Return the (X, Y) coordinate for the center point of the cell that contains the specified text.  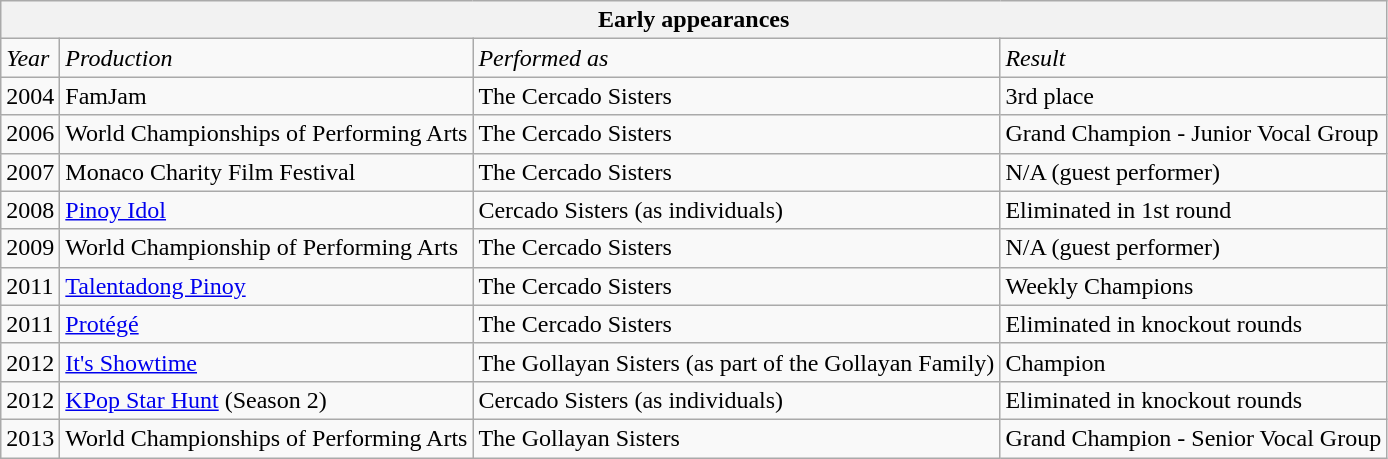
2009 (30, 248)
2004 (30, 96)
KPop Star Hunt (Season 2) (266, 400)
Monaco Charity Film Festival (266, 172)
Grand Champion - Junior Vocal Group (1194, 134)
FamJam (266, 96)
It's Showtime (266, 362)
Champion (1194, 362)
Result (1194, 58)
Protégé (266, 324)
Grand Champion - Senior Vocal Group (1194, 438)
Performed as (736, 58)
2006 (30, 134)
World Championship of Performing Arts (266, 248)
2007 (30, 172)
Weekly Champions (1194, 286)
The Gollayan Sisters (as part of the Gollayan Family) (736, 362)
Eliminated in 1st round (1194, 210)
2008 (30, 210)
3rd place (1194, 96)
The Gollayan Sisters (736, 438)
Early appearances (694, 20)
Year (30, 58)
Production (266, 58)
2013 (30, 438)
Talentadong Pinoy (266, 286)
Pinoy Idol (266, 210)
